Determine the (x, y) coordinate at the center of the cell enclosing the given text.  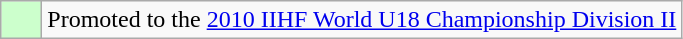
Promoted to the 2010 IIHF World U18 Championship Division II (362, 20)
